Locate the cell with the specified text and output its [x, y] center coordinate. 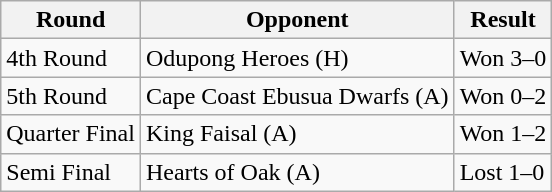
5th Round [71, 96]
Hearts of Oak (A) [297, 172]
Odupong Heroes (H) [297, 58]
Round [71, 20]
King Faisal (A) [297, 134]
Semi Final [71, 172]
Opponent [297, 20]
Won 3–0 [503, 58]
Won 1–2 [503, 134]
Quarter Final [71, 134]
Won 0–2 [503, 96]
Lost 1–0 [503, 172]
Result [503, 20]
4th Round [71, 58]
Cape Coast Ebusua Dwarfs (A) [297, 96]
